Locate the cell with the specified text and output its [X, Y] center coordinate. 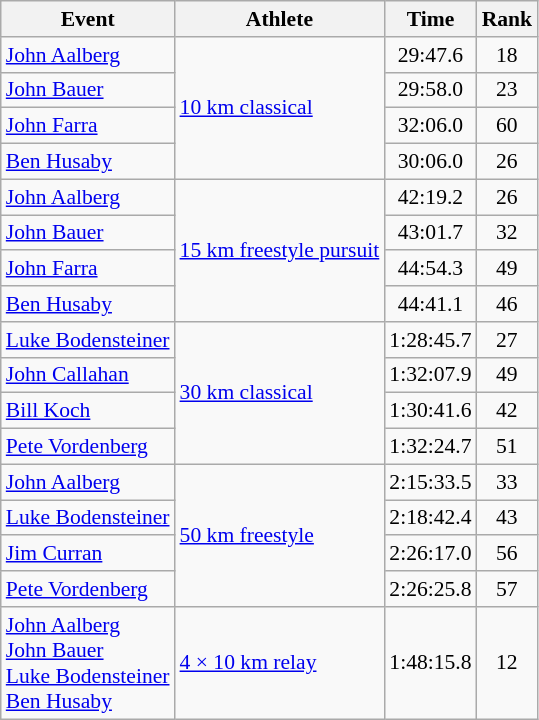
44:41.1 [430, 304]
18 [508, 55]
10 km classical [280, 108]
60 [508, 126]
12 [508, 663]
John AalbergJohn BauerLuke BodensteinerBen Husaby [88, 663]
57 [508, 589]
1:48:15.8 [430, 663]
43 [508, 518]
Time [430, 19]
2:15:33.5 [430, 482]
1:30:41.6 [430, 411]
2:26:17.0 [430, 554]
43:01.7 [430, 233]
2:18:42.4 [430, 518]
32:06.0 [430, 126]
4 × 10 km relay [280, 663]
Event [88, 19]
30:06.0 [430, 162]
50 km freestyle [280, 535]
15 km freestyle pursuit [280, 250]
Jim Curran [88, 554]
32 [508, 233]
Bill Koch [88, 411]
56 [508, 554]
23 [508, 90]
27 [508, 340]
Athlete [280, 19]
33 [508, 482]
John Callahan [88, 375]
1:32:07.9 [430, 375]
42:19.2 [430, 197]
1:28:45.7 [430, 340]
30 km classical [280, 393]
29:47.6 [430, 55]
29:58.0 [430, 90]
44:54.3 [430, 269]
Rank [508, 19]
46 [508, 304]
2:26:25.8 [430, 589]
51 [508, 447]
42 [508, 411]
1:32:24.7 [430, 447]
